Return (x, y) of the center of cell containing provided text 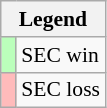
Legend (53, 19)
SEC win (60, 55)
SEC loss (60, 90)
